Locate the cell with the specified text and output its (x, y) center coordinate. 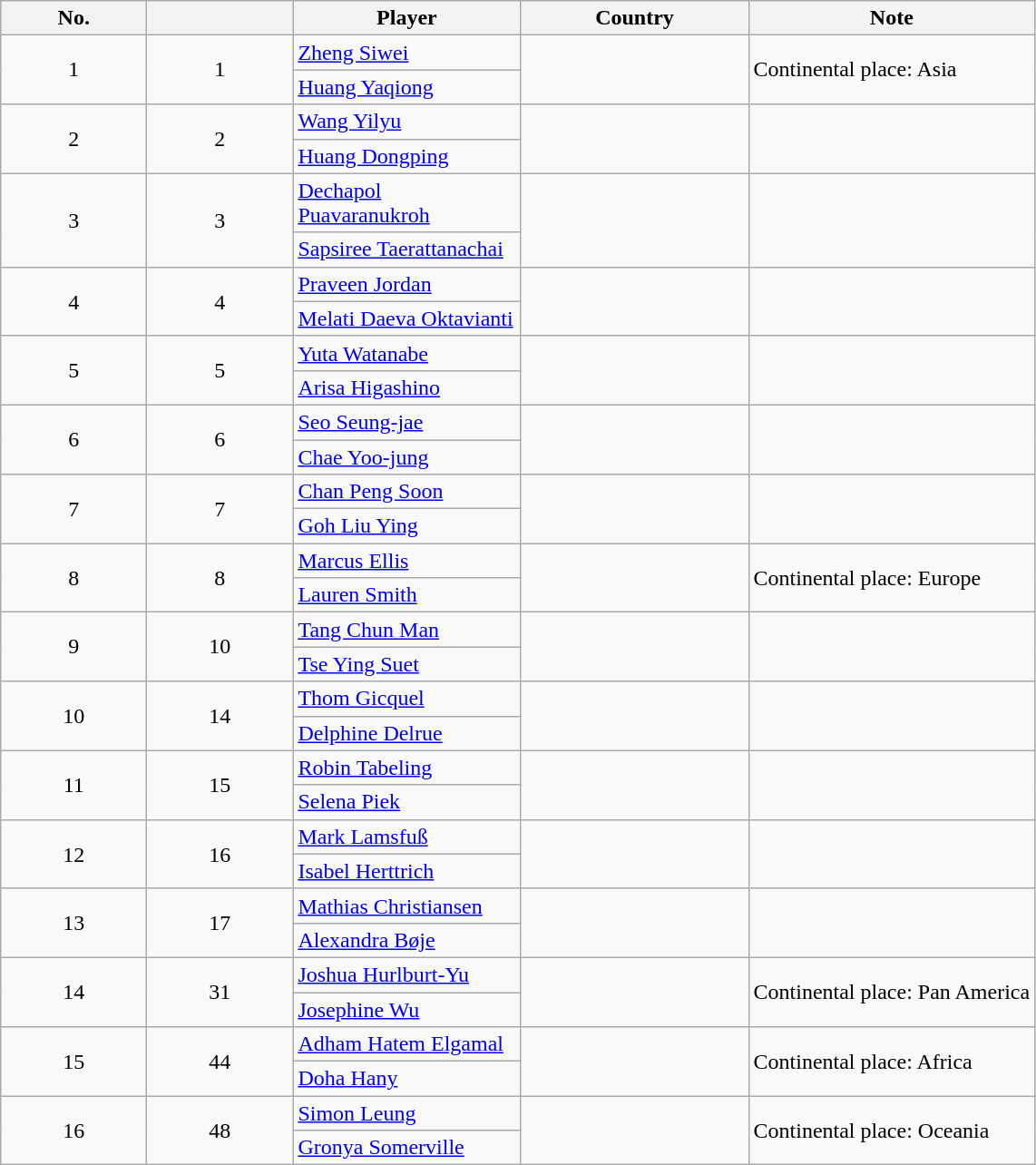
Country (635, 18)
Lauren Smith (406, 595)
Tse Ying Suet (406, 664)
Mark Lamsfuß (406, 837)
Mathias Christiansen (406, 906)
17 (220, 923)
31 (220, 992)
Isabel Herttrich (406, 871)
Yuta Watanabe (406, 353)
Gronya Somerville (406, 1148)
Huang Dongping (406, 156)
Continental place: Asia (892, 70)
11 (74, 785)
13 (74, 923)
Thom Gicquel (406, 699)
Goh Liu Ying (406, 526)
Doha Hany (406, 1079)
Zheng Siwei (406, 53)
Marcus Ellis (406, 561)
Continental place: Oceania (892, 1131)
9 (74, 647)
Robin Tabeling (406, 768)
Melati Daeva Oktavianti (406, 318)
Selena Piek (406, 802)
Continental place: Africa (892, 1062)
Alexandra Bøje (406, 940)
48 (220, 1131)
Sapsiree Taerattanachai (406, 250)
Chan Peng Soon (406, 492)
Chae Yoo-jung (406, 456)
Joshua Hurlburt-Yu (406, 974)
Seo Seung-jae (406, 422)
No. (74, 18)
Delphine Delrue (406, 733)
Simon Leung (406, 1113)
Dechapol Puavaranukroh (406, 203)
Continental place: Pan America (892, 992)
44 (220, 1062)
Continental place: Europe (892, 578)
Josephine Wu (406, 1010)
Tang Chun Man (406, 630)
Player (406, 18)
Note (892, 18)
Wang Yilyu (406, 122)
Adham Hatem Elgamal (406, 1044)
Huang Yaqiong (406, 87)
Arisa Higashino (406, 387)
12 (74, 854)
Praveen Jordan (406, 284)
